Determine the (X, Y) coordinate at the center of the cell enclosing the given text.  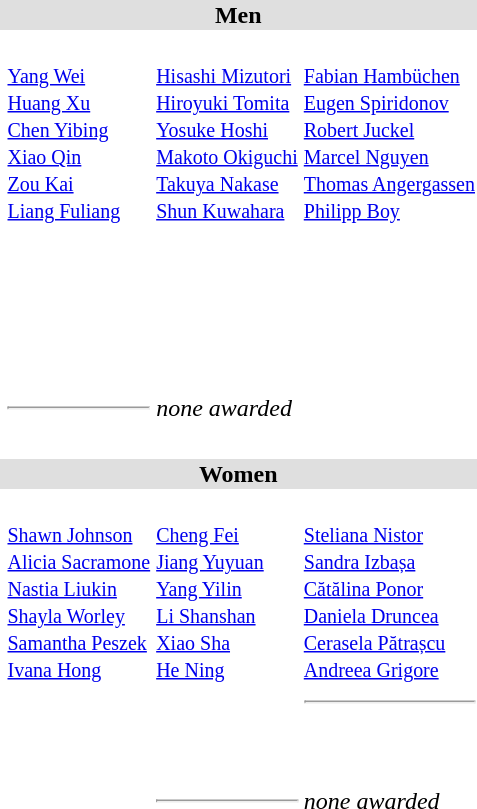
Steliana NistorSandra IzbașaCătălina PonorDaniela DrunceaCerasela PătrașcuAndreea Grigore (389, 588)
Fabian HambüchenEugen SpiridonovRobert JuckelMarcel NguyenThomas AngergassenPhilipp Boy (389, 129)
Cheng FeiJiang YuyuanYang YilinLi ShanshanXiao ShaHe Ning (228, 588)
Women (238, 474)
Shawn JohnsonAlicia SacramoneNastia LiukinShayla WorleySamantha PeszekIvana Hong (79, 588)
Hisashi MizutoriHiroyuki TomitaYosuke HoshiMakoto OkiguchiTakuya NakaseShun Kuwahara (228, 129)
Men (238, 15)
Yang WeiHuang XuChen YibingXiao QinZou KaiLiang Fuliang (79, 129)
none awarded (228, 408)
